Scan for the cell matching the given text and deliver its (X, Y) coordinate at center. 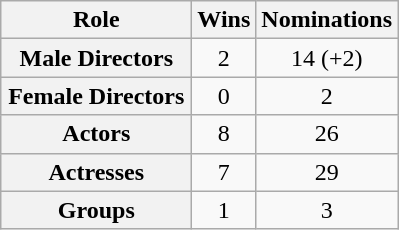
Female Directors (96, 96)
26 (327, 134)
1 (224, 210)
Actors (96, 134)
0 (224, 96)
Actresses (96, 172)
Role (96, 20)
14 (+2) (327, 58)
Groups (96, 210)
Male Directors (96, 58)
8 (224, 134)
3 (327, 210)
Nominations (327, 20)
29 (327, 172)
Wins (224, 20)
7 (224, 172)
